Search for the cell housing the specified text and yield its (x, y) center coordinate. 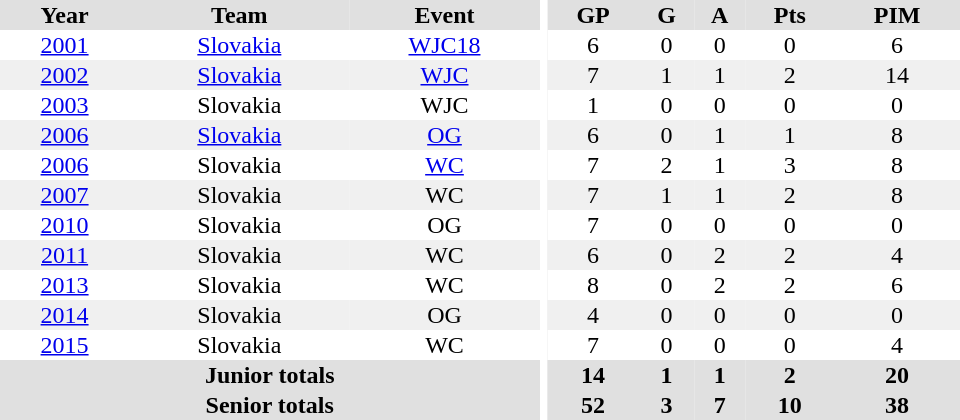
10 (790, 405)
Senior totals (270, 405)
2014 (64, 315)
Event (445, 15)
2003 (64, 105)
2002 (64, 75)
20 (897, 375)
2013 (64, 285)
PIM (897, 15)
GP (593, 15)
Junior totals (270, 375)
2010 (64, 225)
52 (593, 405)
2007 (64, 195)
A (720, 15)
38 (897, 405)
G (666, 15)
Team (239, 15)
Pts (790, 15)
2001 (64, 45)
WJC18 (445, 45)
Year (64, 15)
2011 (64, 255)
2015 (64, 345)
